Find where the given text appears and provide that cell's center as (x, y) coordinate. 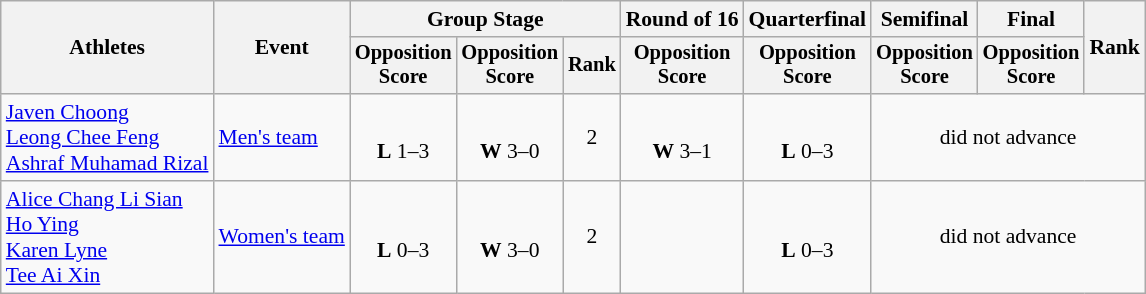
Quarterfinal (808, 19)
Men's team (281, 138)
Group Stage (486, 19)
Semifinal (924, 19)
Women's team (281, 237)
W 3–1 (682, 138)
Round of 16 (682, 19)
Athletes (108, 48)
Event (281, 48)
Final (1032, 19)
L 1–3 (404, 138)
Javen ChoongLeong Chee FengAshraf Muhamad Rizal (108, 138)
Alice Chang Li SianHo YingKaren LyneTee Ai Xin (108, 237)
